Return the [X, Y] coordinate for the center point of the cell that contains the specified text.  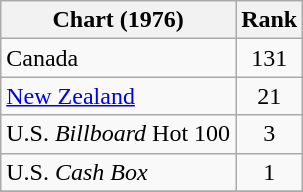
3 [270, 134]
Canada [118, 58]
New Zealand [118, 96]
U.S. Billboard Hot 100 [118, 134]
21 [270, 96]
Chart (1976) [118, 20]
131 [270, 58]
Rank [270, 20]
U.S. Cash Box [118, 172]
1 [270, 172]
